Return the [x, y] coordinate for the center point of the cell that contains the specified text.  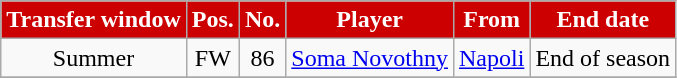
No. [262, 20]
End of season [603, 58]
Player [370, 20]
Summer [94, 58]
End date [603, 20]
Pos. [212, 20]
Napoli [491, 58]
Transfer window [94, 20]
FW [212, 58]
86 [262, 58]
Soma Novothny [370, 58]
From [491, 20]
